Return the [X, Y] coordinate for the center point of the cell that contains the specified text.  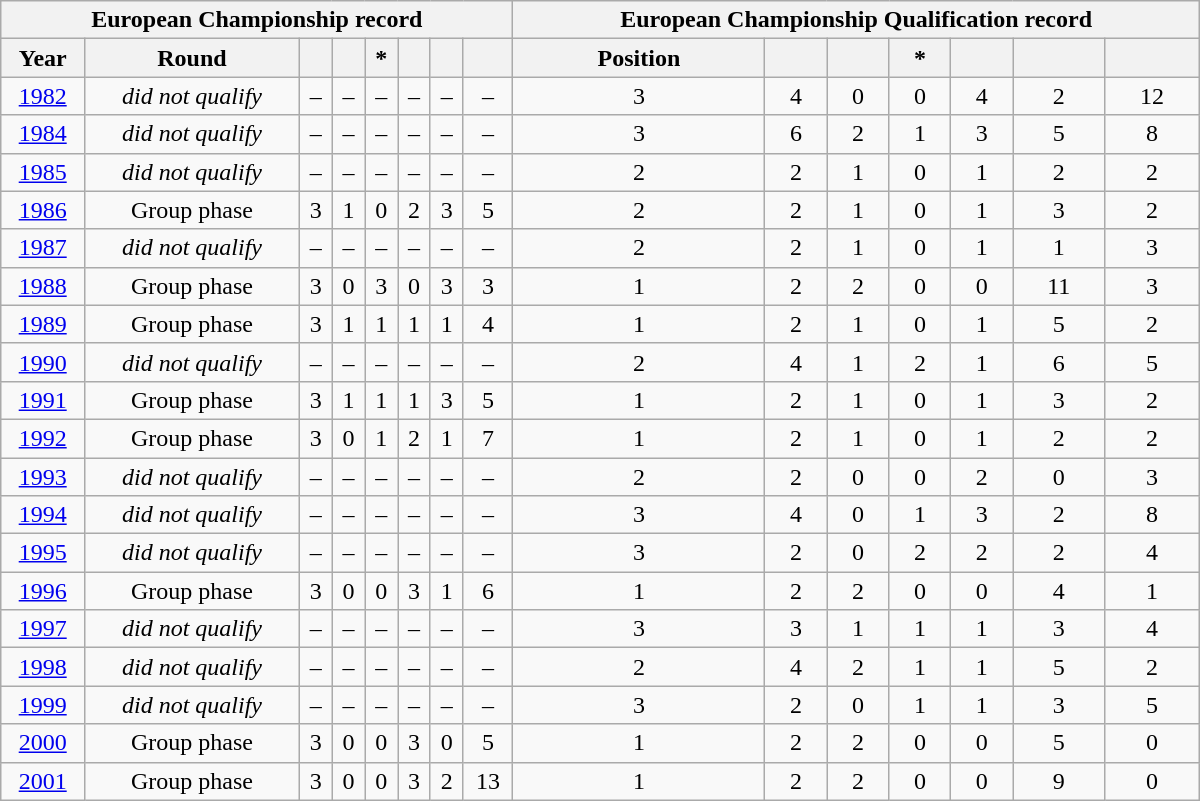
11 [1059, 286]
1987 [43, 248]
Round [192, 58]
Year [43, 58]
Position [639, 58]
1986 [43, 210]
1996 [43, 591]
7 [488, 438]
1994 [43, 515]
1995 [43, 553]
1990 [43, 362]
1992 [43, 438]
12 [1152, 96]
9 [1059, 781]
European Championship record [257, 20]
1984 [43, 134]
1985 [43, 172]
1989 [43, 324]
1993 [43, 477]
2000 [43, 743]
1999 [43, 705]
1998 [43, 667]
1988 [43, 286]
1991 [43, 400]
2001 [43, 781]
13 [488, 781]
European Championship Qualification record [856, 20]
1997 [43, 629]
1982 [43, 96]
